Output the [X, Y] coordinate of the center of the cell containing the given text.  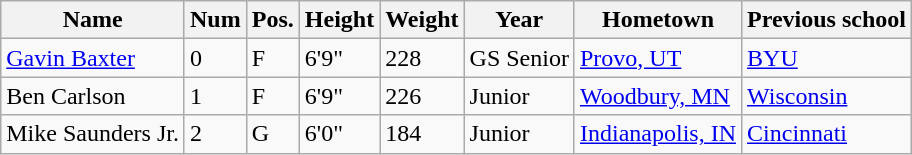
Provo, UT [658, 58]
Name [93, 20]
Year [519, 20]
BYU [827, 58]
0 [215, 58]
Weight [422, 20]
Previous school [827, 20]
G [272, 134]
Cincinnati [827, 134]
228 [422, 58]
Woodbury, MN [658, 96]
184 [422, 134]
Hometown [658, 20]
226 [422, 96]
GS Senior [519, 58]
Num [215, 20]
Gavin Baxter [93, 58]
Pos. [272, 20]
Height [339, 20]
Indianapolis, IN [658, 134]
Ben Carlson [93, 96]
Wisconsin [827, 96]
6'0" [339, 134]
Mike Saunders Jr. [93, 134]
2 [215, 134]
1 [215, 96]
